Identify which cell holds the provided text, then report its [x, y] central coordinate. 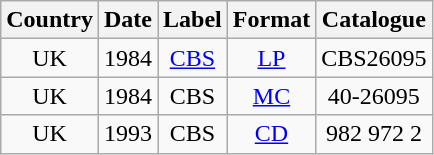
40-26095 [374, 96]
1993 [128, 134]
Catalogue [374, 20]
CBS26095 [374, 58]
CD [271, 134]
Country [50, 20]
Date [128, 20]
982 972 2 [374, 134]
MC [271, 96]
Format [271, 20]
Label [193, 20]
LP [271, 58]
